Provide the [x, y] coordinate of the cell's center where the given text is located.  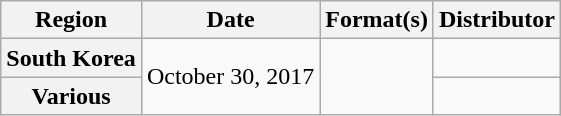
Distributor [496, 20]
Date [230, 20]
Format(s) [377, 20]
Various [72, 96]
Region [72, 20]
October 30, 2017 [230, 77]
South Korea [72, 58]
